Detect which cell encompasses the target text, then output its (x, y) center coordinate. 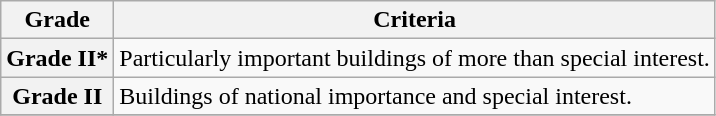
Grade II* (58, 58)
Criteria (415, 20)
Buildings of national importance and special interest. (415, 96)
Particularly important buildings of more than special interest. (415, 58)
Grade II (58, 96)
Grade (58, 20)
